Locate the cell with the specified text and output its (X, Y) center coordinate. 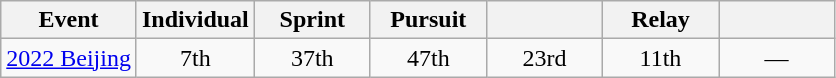
37th (312, 58)
47th (428, 58)
Individual (195, 20)
11th (660, 58)
— (777, 58)
Event (69, 20)
23rd (544, 58)
Relay (660, 20)
Sprint (312, 20)
7th (195, 58)
Pursuit (428, 20)
2022 Beijing (69, 58)
